Return (x, y) of the center of cell containing provided text 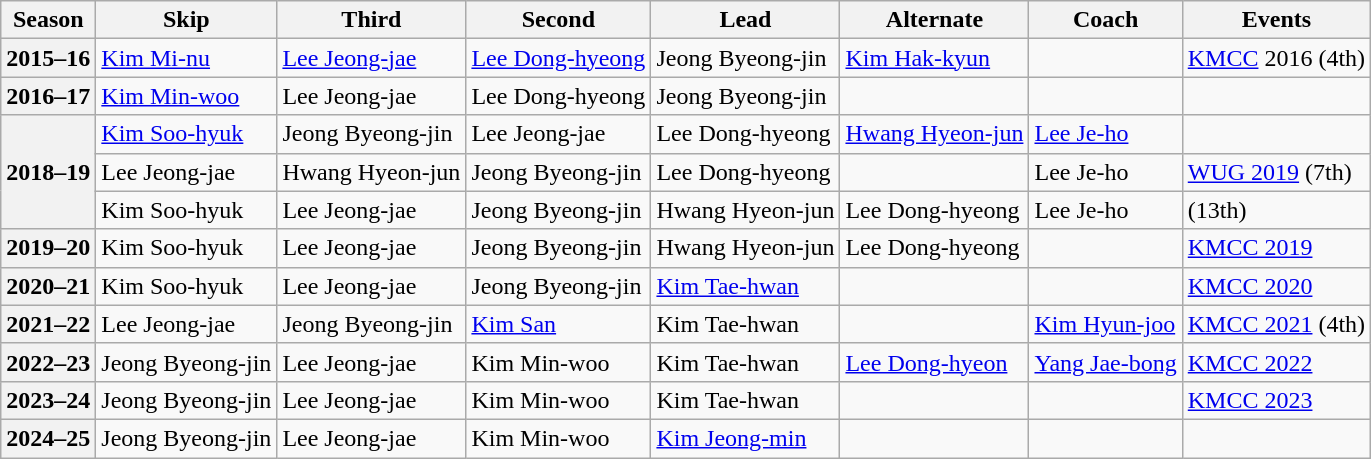
2024–25 (48, 438)
Kim Hak-kyun (934, 58)
Kim Hyun-joo (1106, 324)
2018–19 (48, 172)
Events (1276, 20)
KMCC 2019 (1276, 248)
Second (558, 20)
Coach (1106, 20)
Season (48, 20)
Skip (186, 20)
WUG 2019 (7th) (1276, 172)
Kim Jeong-min (746, 438)
Kim Mi-nu (186, 58)
(13th) (1276, 210)
KMCC 2020 (1276, 286)
Yang Jae-bong (1106, 362)
2021–22 (48, 324)
KMCC 2023 (1276, 400)
KMCC 2022 (1276, 362)
2015–16 (48, 58)
Kim San (558, 324)
2019–20 (48, 248)
2016–17 (48, 96)
Lead (746, 20)
Lee Dong-hyeon (934, 362)
KMCC 2021 (4th) (1276, 324)
Alternate (934, 20)
2022–23 (48, 362)
2020–21 (48, 286)
2023–24 (48, 400)
Third (372, 20)
KMCC 2016 (4th) (1276, 58)
